Extract the (x, y) coordinate from the center of the cell holding the provided text.  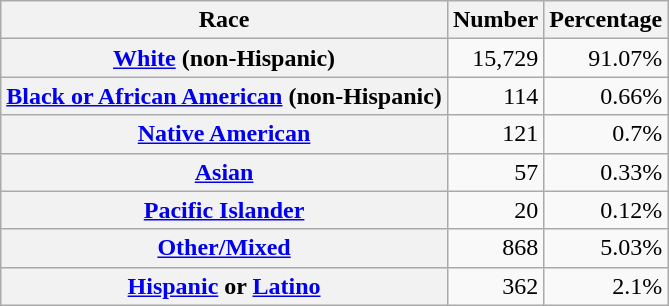
Percentage (606, 20)
121 (495, 134)
Race (224, 20)
Other/Mixed (224, 248)
White (non-Hispanic) (224, 58)
Number (495, 20)
Asian (224, 172)
Pacific Islander (224, 210)
Native American (224, 134)
57 (495, 172)
15,729 (495, 58)
0.66% (606, 96)
2.1% (606, 286)
20 (495, 210)
0.12% (606, 210)
0.7% (606, 134)
362 (495, 286)
Black or African American (non-Hispanic) (224, 96)
0.33% (606, 172)
5.03% (606, 248)
Hispanic or Latino (224, 286)
114 (495, 96)
91.07% (606, 58)
868 (495, 248)
